Scan for the cell matching the given text and deliver its (x, y) coordinate at center. 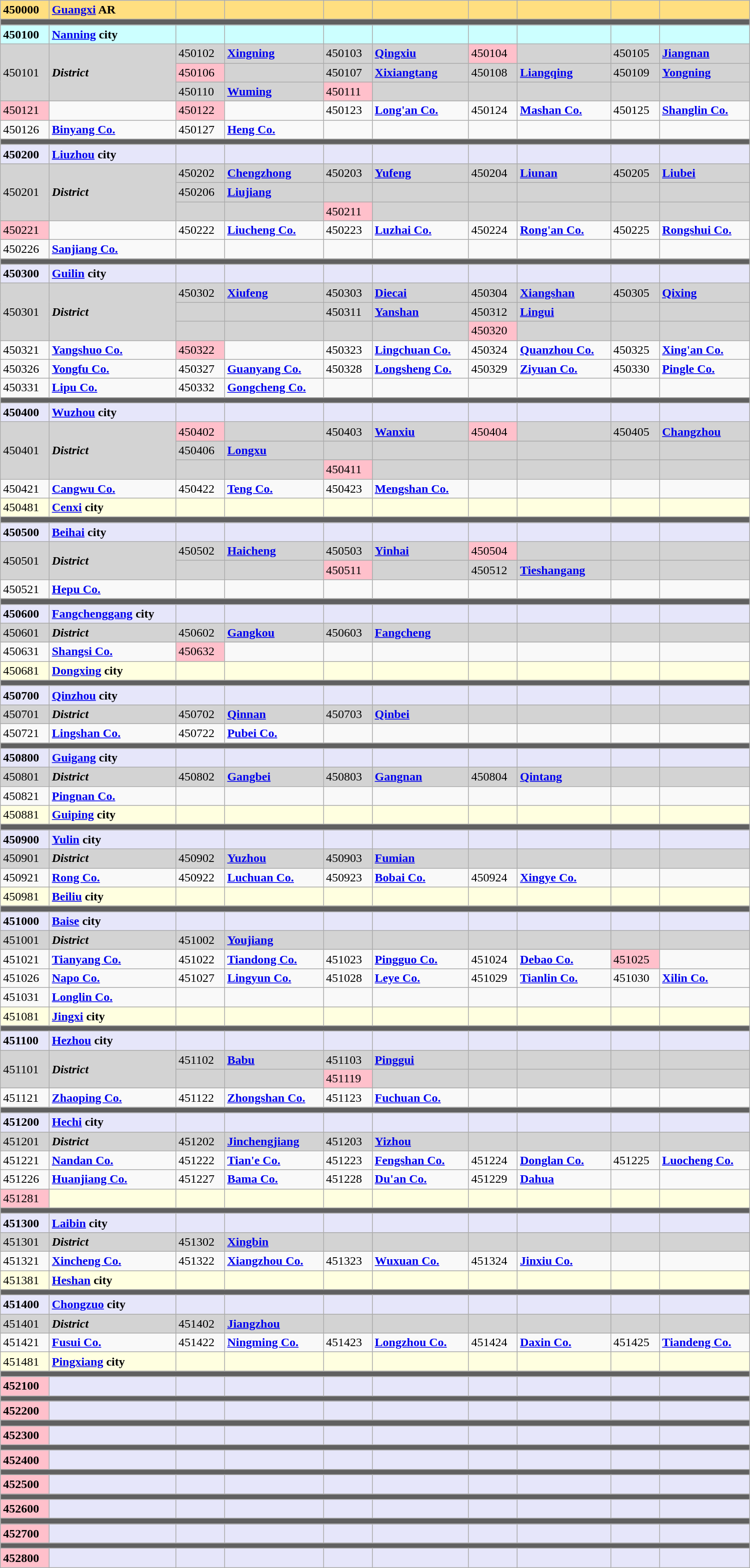
Fusui Co. (112, 1343)
451425 (635, 1343)
450200 (25, 154)
451228 (348, 1179)
450423 (348, 488)
450900 (25, 839)
Xing'an Co. (705, 350)
Longlin Co. (112, 997)
451401 (25, 1324)
Jiangnan (705, 53)
Pingxiang city (112, 1362)
450102 (200, 53)
450804 (493, 777)
450124 (493, 110)
Longxu (274, 450)
450108 (493, 72)
451119 (348, 1079)
451322 (200, 1261)
Gangkou (274, 633)
450481 (25, 508)
450305 (635, 293)
Guilin city (112, 274)
Rong'an Co. (564, 230)
451002 (200, 940)
450103 (348, 53)
450421 (25, 488)
Guigang city (112, 758)
450601 (25, 633)
451027 (200, 978)
451321 (25, 1261)
Pinggui (420, 1060)
Gongcheng Co. (274, 388)
450881 (25, 815)
Tiandeng Co. (705, 1343)
450110 (200, 91)
Qinzhou city (112, 695)
Wanxiu (420, 431)
451121 (25, 1098)
Yufeng (420, 173)
Quanzhou Co. (564, 350)
450331 (25, 388)
450325 (635, 350)
452200 (25, 1411)
Pingnan Co. (112, 796)
451300 (25, 1223)
450404 (493, 431)
Pingle Co. (705, 369)
451381 (25, 1280)
Yongning (705, 72)
450125 (635, 110)
450224 (493, 230)
Binyang Co. (112, 129)
452300 (25, 1435)
451102 (200, 1060)
Xiufeng (274, 293)
451122 (200, 1098)
451229 (493, 1179)
451423 (348, 1343)
451402 (200, 1324)
450603 (348, 633)
450111 (348, 91)
Guiping city (112, 815)
Nanning city (112, 34)
Hepu Co. (112, 589)
450100 (25, 34)
450211 (348, 211)
Longsheng Co. (420, 369)
452700 (25, 1534)
451281 (25, 1198)
450330 (635, 369)
450406 (200, 450)
451081 (25, 1016)
Pingguo Co. (420, 959)
Fangchenggang city (112, 614)
451222 (200, 1160)
Beiliu city (112, 896)
450312 (493, 312)
Yongfu Co. (112, 369)
450500 (25, 532)
Qingxiu (420, 53)
Tianyang Co. (112, 959)
451221 (25, 1160)
Xiangzhou Co. (274, 1261)
Zhaoping Co. (112, 1098)
451481 (25, 1362)
451223 (348, 1160)
Rong Co. (112, 877)
Tiandong Co. (274, 959)
Fumian (420, 858)
Liangqing (564, 72)
Liujiang (274, 192)
450328 (348, 369)
450205 (635, 173)
Qintang (564, 777)
Teng Co. (274, 488)
452400 (25, 1460)
450301 (25, 312)
450511 (348, 570)
450405 (635, 431)
450122 (200, 110)
450700 (25, 695)
Luchuan Co. (274, 877)
450332 (200, 388)
Jinxiu Co. (564, 1261)
450402 (200, 431)
Diecai (420, 293)
451029 (493, 978)
Bobai Co. (420, 877)
450521 (25, 589)
Babu (274, 1060)
Liunan (564, 173)
450801 (25, 777)
Donglan Co. (564, 1160)
Lingchuan Co. (420, 350)
451101 (25, 1069)
Qixing (705, 293)
451226 (25, 1179)
451302 (200, 1242)
Xingye Co. (564, 877)
Huanjiang Co. (112, 1179)
Wuzhou city (112, 412)
451202 (200, 1141)
Tian'e Co. (274, 1160)
Debao Co. (564, 959)
450422 (200, 488)
Rongshui Co. (705, 230)
451424 (493, 1343)
450602 (200, 633)
451025 (635, 959)
Ziyuan Co. (564, 369)
450702 (200, 714)
450204 (493, 173)
450411 (348, 469)
Sanjiang Co. (112, 249)
452100 (25, 1386)
Liuzhou city (112, 154)
Napo Co. (112, 978)
451031 (25, 997)
450107 (348, 72)
451224 (493, 1160)
450311 (348, 312)
Qinbei (420, 714)
450320 (493, 331)
451400 (25, 1305)
450126 (25, 129)
Shanglin Co. (705, 110)
Yanshan (420, 312)
Xingning (274, 53)
450201 (25, 192)
Cangwu Co. (112, 488)
450632 (200, 652)
450329 (493, 369)
Changzhou (705, 431)
450000 (25, 10)
450923 (348, 877)
Haicheng (274, 551)
Zhongshan Co. (274, 1098)
450106 (200, 72)
Nandan Co. (112, 1160)
Jinchengjiang (274, 1141)
451323 (348, 1261)
450121 (25, 110)
451421 (25, 1343)
Wuming (274, 91)
Xingbin (274, 1242)
Qinnan (274, 714)
Chengzhong (274, 173)
Wuxuan Co. (420, 1261)
450681 (25, 671)
Baise city (112, 921)
Liubei (705, 173)
450503 (348, 551)
450327 (200, 369)
450323 (348, 350)
Youjiang (274, 940)
452600 (25, 1509)
450221 (25, 230)
450401 (25, 450)
450504 (493, 551)
450222 (200, 230)
450101 (25, 72)
Fengshan Co. (420, 1160)
451301 (25, 1242)
450924 (493, 877)
Longzhou Co. (420, 1343)
450127 (200, 129)
Heng Co. (274, 129)
450206 (200, 192)
450303 (348, 293)
Xixiangtang (420, 72)
Hechi city (112, 1122)
450703 (348, 714)
Mashan Co. (564, 110)
450304 (493, 293)
Guanyang Co. (274, 369)
Fangcheng (420, 633)
Hezhou city (112, 1041)
450800 (25, 758)
451026 (25, 978)
451030 (635, 978)
450922 (200, 877)
450225 (635, 230)
Yuzhou (274, 858)
450322 (200, 350)
Lingyun Co. (274, 978)
451028 (348, 978)
451422 (200, 1343)
451201 (25, 1141)
450721 (25, 733)
Shangsi Co. (112, 652)
Chongzuo city (112, 1305)
Yinhai (420, 551)
Du'an Co. (420, 1179)
Tianlin Co. (564, 978)
451225 (635, 1160)
Luzhai Co. (420, 230)
Dahua (564, 1179)
Heshan city (112, 1280)
Fuchuan Co. (420, 1098)
Luocheng Co. (705, 1160)
450903 (348, 858)
Lingui (564, 312)
Xiangshan (564, 293)
451024 (493, 959)
Xincheng Co. (112, 1261)
451203 (348, 1141)
450300 (25, 274)
Leye Co. (420, 978)
Gangbei (274, 777)
451021 (25, 959)
450802 (200, 777)
451000 (25, 921)
Lipu Co. (112, 388)
Liucheng Co. (274, 230)
Yangshuo Co. (112, 350)
Yizhou (420, 1141)
450501 (25, 561)
450981 (25, 896)
Dongxing city (112, 671)
451123 (348, 1098)
450701 (25, 714)
450400 (25, 412)
451103 (348, 1060)
Jingxi city (112, 1016)
450502 (200, 551)
450321 (25, 350)
Cenxi city (112, 508)
451100 (25, 1041)
450901 (25, 858)
Gangnan (420, 777)
450722 (200, 733)
450226 (25, 249)
Bama Co. (274, 1179)
450203 (348, 173)
Mengshan Co. (420, 488)
450902 (200, 858)
451001 (25, 940)
Xilin Co. (705, 978)
450821 (25, 796)
450631 (25, 652)
451324 (493, 1261)
450123 (348, 110)
450109 (635, 72)
Ningming Co. (274, 1343)
450302 (200, 293)
452800 (25, 1558)
Laibin city (112, 1223)
Beihai city (112, 532)
450803 (348, 777)
451022 (200, 959)
450324 (493, 350)
451023 (348, 959)
Guangxi AR (112, 10)
Jiangzhou (274, 1324)
450223 (348, 230)
Tieshangang (564, 570)
450202 (200, 173)
450403 (348, 431)
451227 (200, 1179)
450105 (635, 53)
450512 (493, 570)
450104 (493, 53)
452500 (25, 1484)
Pubei Co. (274, 733)
Long'an Co. (420, 110)
Yulin city (112, 839)
450600 (25, 614)
450326 (25, 369)
451200 (25, 1122)
Lingshan Co. (112, 733)
Daxin Co. (564, 1343)
450921 (25, 877)
